Return (x, y) of the center of cell containing provided text 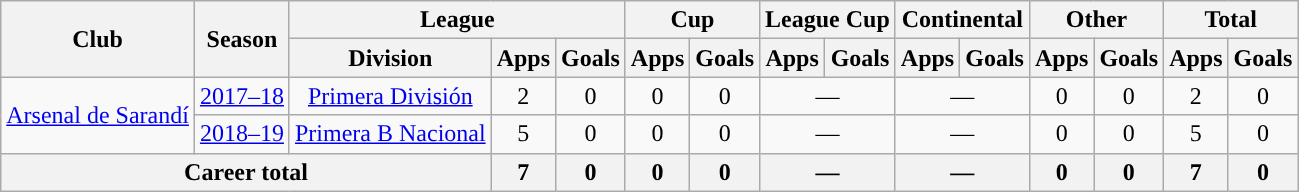
Cup (692, 20)
2017–18 (242, 96)
Season (242, 39)
Continental (962, 20)
Primera B Nacional (390, 134)
Total (1231, 20)
Career total (246, 172)
League Cup (828, 20)
League (457, 20)
Club (98, 39)
Arsenal de Sarandí (98, 115)
Division (390, 58)
Other (1096, 20)
Primera División (390, 96)
2018–19 (242, 134)
